Return [X, Y] of the center of cell containing provided text 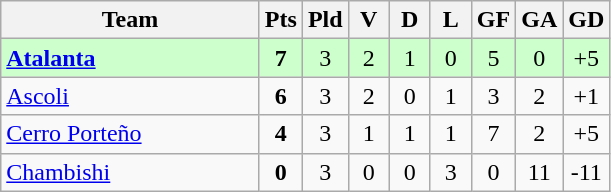
GF [493, 20]
Atalanta [130, 58]
Cerro Porteño [130, 134]
11 [540, 172]
GD [586, 20]
Pld [325, 20]
Chambishi [130, 172]
Pts [280, 20]
4 [280, 134]
Ascoli [130, 96]
+1 [586, 96]
GA [540, 20]
6 [280, 96]
5 [493, 58]
D [410, 20]
Team [130, 20]
V [368, 20]
L [450, 20]
-11 [586, 172]
